For the text-containing cell, return its midpoint in (x, y) coordinate format. 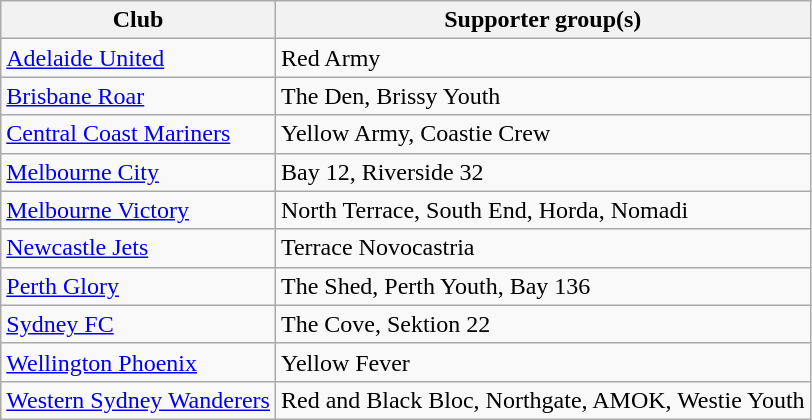
Brisbane Roar (138, 96)
Bay 12, Riverside 32 (542, 172)
Club (138, 20)
The Den, Brissy Youth (542, 96)
Melbourne Victory (138, 210)
The Shed, Perth Youth, Bay 136 (542, 286)
Red and Black Bloc, Northgate, AMOK, Westie Youth (542, 400)
Central Coast Mariners (138, 134)
Adelaide United (138, 58)
Yellow Army, Coastie Crew (542, 134)
Western Sydney Wanderers (138, 400)
Perth Glory (138, 286)
Supporter group(s) (542, 20)
North Terrace, South End, Horda, Nomadi (542, 210)
Wellington Phoenix (138, 362)
Red Army (542, 58)
Melbourne City (138, 172)
Newcastle Jets (138, 248)
Terrace Novocastria (542, 248)
The Cove, Sektion 22 (542, 324)
Yellow Fever (542, 362)
Sydney FC (138, 324)
